Scan for the cell matching the given text and deliver its [x, y] coordinate at center. 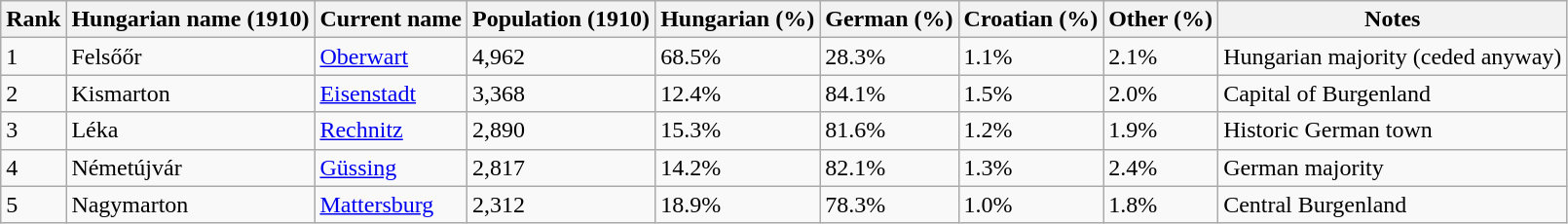
Population (1910) [561, 19]
German (%) [889, 19]
82.1% [889, 168]
Hungarian majority (ceded anyway) [1393, 56]
78.3% [889, 205]
28.3% [889, 56]
12.4% [738, 93]
1 [33, 56]
1.9% [1161, 131]
Hungarian name (1910) [191, 19]
German majority [1393, 168]
2.0% [1161, 93]
Németújvár [191, 168]
2,817 [561, 168]
Rechnitz [392, 131]
Felsőőr [191, 56]
2,312 [561, 205]
2.1% [1161, 56]
15.3% [738, 131]
Eisenstadt [392, 93]
Historic German town [1393, 131]
Hungarian (%) [738, 19]
Current name [392, 19]
3,368 [561, 93]
Rank [33, 19]
Oberwart [392, 56]
18.9% [738, 205]
Mattersburg [392, 205]
1.0% [1030, 205]
2 [33, 93]
4 [33, 168]
1.2% [1030, 131]
2.4% [1161, 168]
Central Burgenland [1393, 205]
68.5% [738, 56]
Croatian (%) [1030, 19]
Léka [191, 131]
1.8% [1161, 205]
14.2% [738, 168]
Nagymarton [191, 205]
Other (%) [1161, 19]
3 [33, 131]
Kismarton [191, 93]
Notes [1393, 19]
Güssing [392, 168]
5 [33, 205]
4,962 [561, 56]
1.3% [1030, 168]
81.6% [889, 131]
2,890 [561, 131]
1.5% [1030, 93]
1.1% [1030, 56]
84.1% [889, 93]
Capital of Burgenland [1393, 93]
